Determine the (X, Y) coordinate at the center of the cell enclosing the given text.  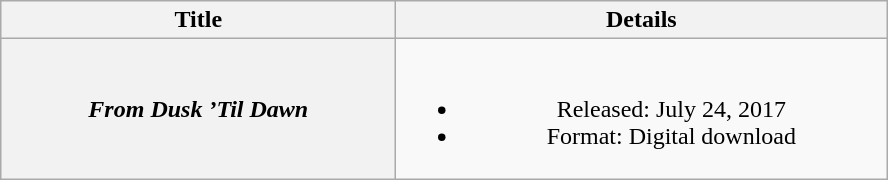
Title (198, 20)
Details (642, 20)
From Dusk ’Til Dawn (198, 109)
Released: July 24, 2017Format: Digital download (642, 109)
